Return the (X, Y) coordinate for the center point of the cell that contains the specified text.  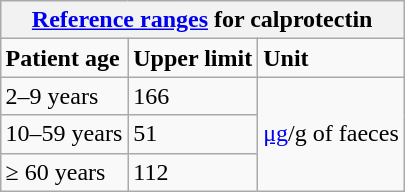
112 (193, 172)
Reference ranges for calprotectin (202, 20)
166 (193, 96)
μg/g of faeces (332, 134)
51 (193, 134)
2–9 years (64, 96)
Unit (332, 58)
≥ 60 years (64, 172)
Patient age (64, 58)
10–59 years (64, 134)
Upper limit (193, 58)
